Return (x, y) of the center of cell containing provided text 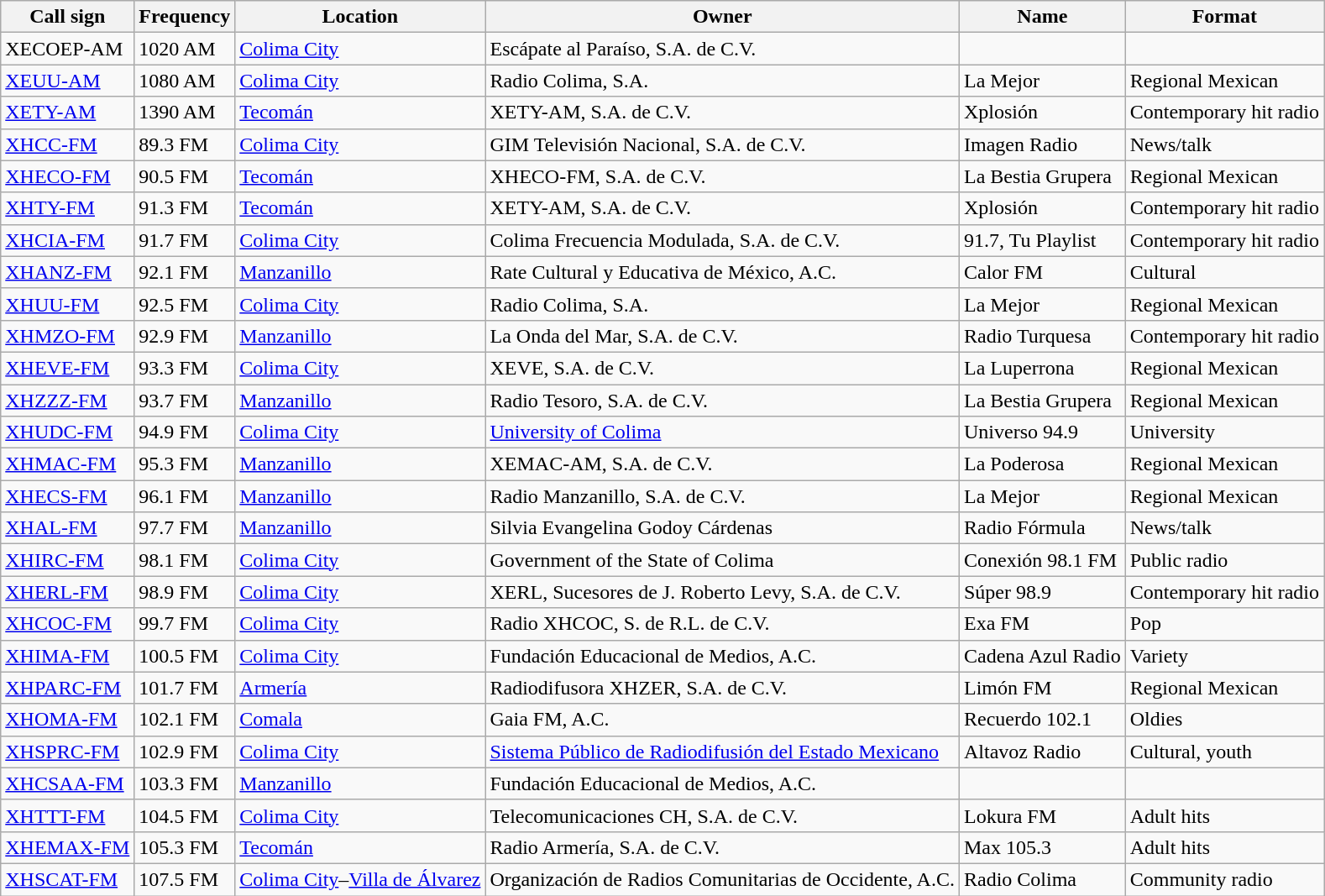
100.5 FM (185, 656)
93.3 FM (185, 368)
Max 105.3 (1042, 847)
XHEVE-FM (67, 368)
Limón FM (1042, 688)
La Luperrona (1042, 368)
Cadena Azul Radio (1042, 656)
XHUDC-FM (67, 432)
XHCIA-FM (67, 240)
XEMAC-AM, S.A. de C.V. (722, 464)
XEUU-AM (67, 81)
99.7 FM (185, 624)
University (1224, 432)
1390 AM (185, 113)
XHANZ-FM (67, 272)
Radio Colima (1042, 879)
93.7 FM (185, 401)
XHECO-FM, S.A. de C.V. (722, 176)
XHMZO-FM (67, 336)
XECOEP-AM (67, 49)
XHEMAX-FM (67, 847)
89.3 FM (185, 144)
97.7 FM (185, 528)
Pop (1224, 624)
La Poderosa (1042, 464)
Variety (1224, 656)
Radio XHCOC, S. de R.L. de C.V. (722, 624)
XHECO-FM (67, 176)
XHMAC-FM (67, 464)
105.3 FM (185, 847)
Armería (360, 688)
92.5 FM (185, 304)
Universo 94.9 (1042, 432)
107.5 FM (185, 879)
Gaia FM, A.C. (722, 720)
Radio Armería, S.A. de C.V. (722, 847)
Colima Frecuencia Modulada, S.A. de C.V. (722, 240)
Format (1224, 17)
1080 AM (185, 81)
XHSCAT-FM (67, 879)
90.5 FM (185, 176)
Location (360, 17)
XHUU-FM (67, 304)
Radiodifusora XHZER, S.A. de C.V. (722, 688)
Imagen Radio (1042, 144)
XHERL-FM (67, 592)
Conexión 98.1 FM (1042, 560)
103.3 FM (185, 783)
Oldies (1224, 720)
XHZZZ-FM (67, 401)
91.7, Tu Playlist (1042, 240)
Frequency (185, 17)
Lokura FM (1042, 815)
La Onda del Mar, S.A. de C.V. (722, 336)
102.9 FM (185, 752)
Sistema Público de Radiodifusión del Estado Mexicano (722, 752)
Call sign (67, 17)
Radio Turquesa (1042, 336)
Altavoz Radio (1042, 752)
Radio Fórmula (1042, 528)
XETY-AM (67, 113)
92.9 FM (185, 336)
Calor FM (1042, 272)
Name (1042, 17)
XHCC-FM (67, 144)
101.7 FM (185, 688)
Cultural, youth (1224, 752)
Government of the State of Colima (722, 560)
98.1 FM (185, 560)
Colima City–Villa de Álvarez (360, 879)
XHPARC-FM (67, 688)
Rate Cultural y Educativa de México, A.C. (722, 272)
94.9 FM (185, 432)
University of Colima (722, 432)
Radio Manzanillo, S.A. de C.V. (722, 496)
96.1 FM (185, 496)
Comala (360, 720)
Escápate al Paraíso, S.A. de C.V. (722, 49)
102.1 FM (185, 720)
Organización de Radios Comunitarias de Occidente, A.C. (722, 879)
XHCSAA-FM (67, 783)
98.9 FM (185, 592)
1020 AM (185, 49)
91.7 FM (185, 240)
Recuerdo 102.1 (1042, 720)
95.3 FM (185, 464)
XHECS-FM (67, 496)
Súper 98.9 (1042, 592)
Cultural (1224, 272)
XHIMA-FM (67, 656)
GIM Televisión Nacional, S.A. de C.V. (722, 144)
Community radio (1224, 879)
92.1 FM (185, 272)
91.3 FM (185, 208)
Silvia Evangelina Godoy Cárdenas (722, 528)
XHCOC-FM (67, 624)
Owner (722, 17)
XEVE, S.A. de C.V. (722, 368)
XHOMA-FM (67, 720)
Radio Tesoro, S.A. de C.V. (722, 401)
Exa FM (1042, 624)
Telecomunicaciones CH, S.A. de C.V. (722, 815)
XERL, Sucesores de J. Roberto Levy, S.A. de C.V. (722, 592)
XHSPRC-FM (67, 752)
XHAL-FM (67, 528)
XHTY-FM (67, 208)
104.5 FM (185, 815)
XHTTT-FM (67, 815)
Public radio (1224, 560)
XHIRC-FM (67, 560)
